Identify which cell holds the provided text, then report its (X, Y) central coordinate. 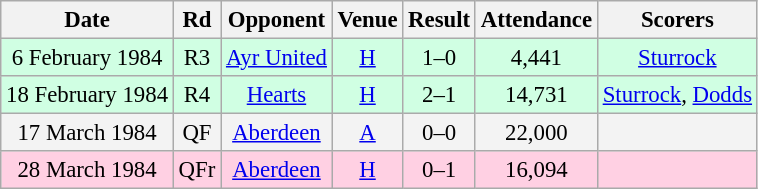
R4 (196, 95)
Venue (368, 20)
Scorers (677, 20)
0–1 (440, 170)
6 February 1984 (88, 58)
14,731 (536, 95)
16,094 (536, 170)
QFr (196, 170)
Opponent (277, 20)
R3 (196, 58)
17 March 1984 (88, 133)
18 February 1984 (88, 95)
Date (88, 20)
4,441 (536, 58)
Hearts (277, 95)
A (368, 133)
Sturrock, Dodds (677, 95)
Rd (196, 20)
1–0 (440, 58)
Result (440, 20)
2–1 (440, 95)
Ayr United (277, 58)
Sturrock (677, 58)
Attendance (536, 20)
28 March 1984 (88, 170)
QF (196, 133)
22,000 (536, 133)
0–0 (440, 133)
